Locate the cell with the specified text and output its [x, y] center coordinate. 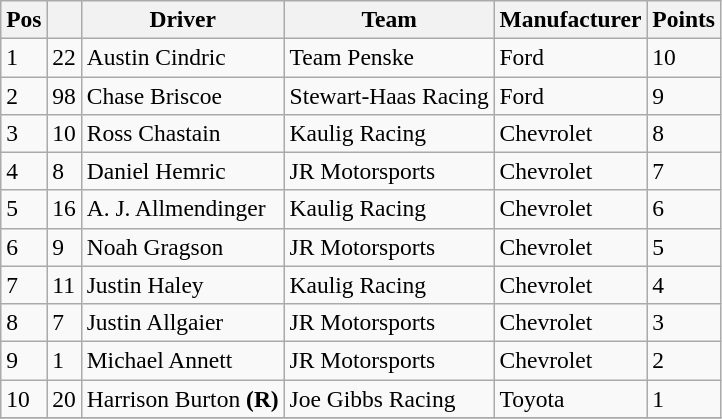
11 [64, 285]
Chase Briscoe [182, 95]
Pos [24, 19]
Justin Allgaier [182, 322]
Justin Haley [182, 285]
Ross Chastain [182, 133]
Joe Gibbs Racing [389, 398]
Stewart-Haas Racing [389, 95]
20 [64, 398]
16 [64, 209]
Harrison Burton (R) [182, 398]
98 [64, 95]
Austin Cindric [182, 57]
Toyota [570, 398]
Manufacturer [570, 19]
Noah Gragson [182, 247]
Driver [182, 19]
Team Penske [389, 57]
22 [64, 57]
Team [389, 19]
Points [684, 19]
Daniel Hemric [182, 171]
Michael Annett [182, 360]
A. J. Allmendinger [182, 209]
